Output the [X, Y] coordinate of the center of the cell containing the given text.  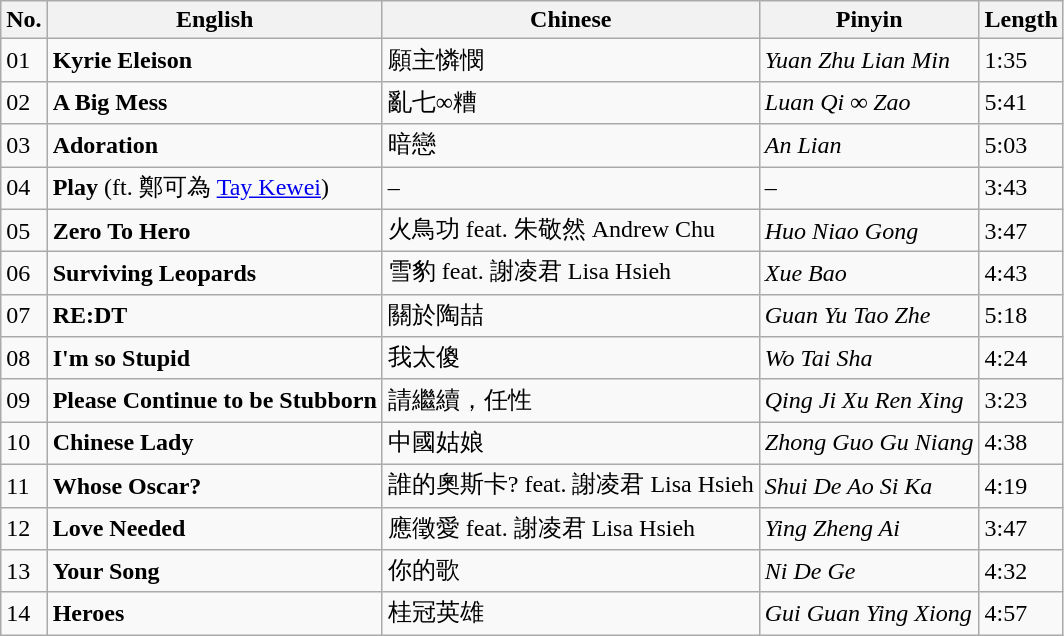
誰的奧斯卡? feat. 謝凌君 Lisa Hsieh [570, 486]
Your Song [214, 572]
13 [24, 572]
Qing Ji Xu Ren Xing [869, 400]
Shui De Ao Si Ka [869, 486]
願主憐憫 [570, 60]
No. [24, 20]
Play (ft. 鄭可為 Tay Kewei) [214, 188]
10 [24, 444]
01 [24, 60]
Wo Tai Sha [869, 358]
English [214, 20]
Yuan Zhu Lian Min [869, 60]
Length [1021, 20]
Xue Bao [869, 274]
11 [24, 486]
Guan Yu Tao Zhe [869, 316]
你的歌 [570, 572]
1:35 [1021, 60]
Surviving Leopards [214, 274]
4:43 [1021, 274]
4:24 [1021, 358]
4:57 [1021, 614]
A Big Mess [214, 102]
RE:DT [214, 316]
Love Needed [214, 528]
請繼續，任性 [570, 400]
4:32 [1021, 572]
Kyrie Eleison [214, 60]
亂七∞糟 [570, 102]
An Lian [869, 146]
09 [24, 400]
06 [24, 274]
12 [24, 528]
Gui Guan Ying Xiong [869, 614]
Zhong Guo Gu Niang [869, 444]
3:43 [1021, 188]
中國姑娘 [570, 444]
4:38 [1021, 444]
Please Continue to be Stubborn [214, 400]
08 [24, 358]
Pinyin [869, 20]
Chinese Lady [214, 444]
5:03 [1021, 146]
桂冠英雄 [570, 614]
02 [24, 102]
應徵愛 feat. 謝凌君 Lisa Hsieh [570, 528]
5:41 [1021, 102]
Adoration [214, 146]
Chinese [570, 20]
03 [24, 146]
4:19 [1021, 486]
Ni De Ge [869, 572]
5:18 [1021, 316]
關於陶喆 [570, 316]
04 [24, 188]
Whose Oscar? [214, 486]
14 [24, 614]
3:23 [1021, 400]
Huo Niao Gong [869, 230]
雪豹 feat. 謝凌君 Lisa Hsieh [570, 274]
Ying Zheng Ai [869, 528]
火鳥功 feat. 朱敬然 Andrew Chu [570, 230]
Luan Qi ∞ Zao [869, 102]
我太傻 [570, 358]
暗戀 [570, 146]
07 [24, 316]
Zero To Hero [214, 230]
I'm so Stupid [214, 358]
05 [24, 230]
Heroes [214, 614]
